Extract the (x, y) coordinate from the center of the cell holding the provided text.  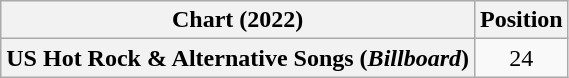
US Hot Rock & Alternative Songs (Billboard) (238, 58)
24 (521, 58)
Chart (2022) (238, 20)
Position (521, 20)
